Provide the [X, Y] coordinate of the cell's center where the given text is located.  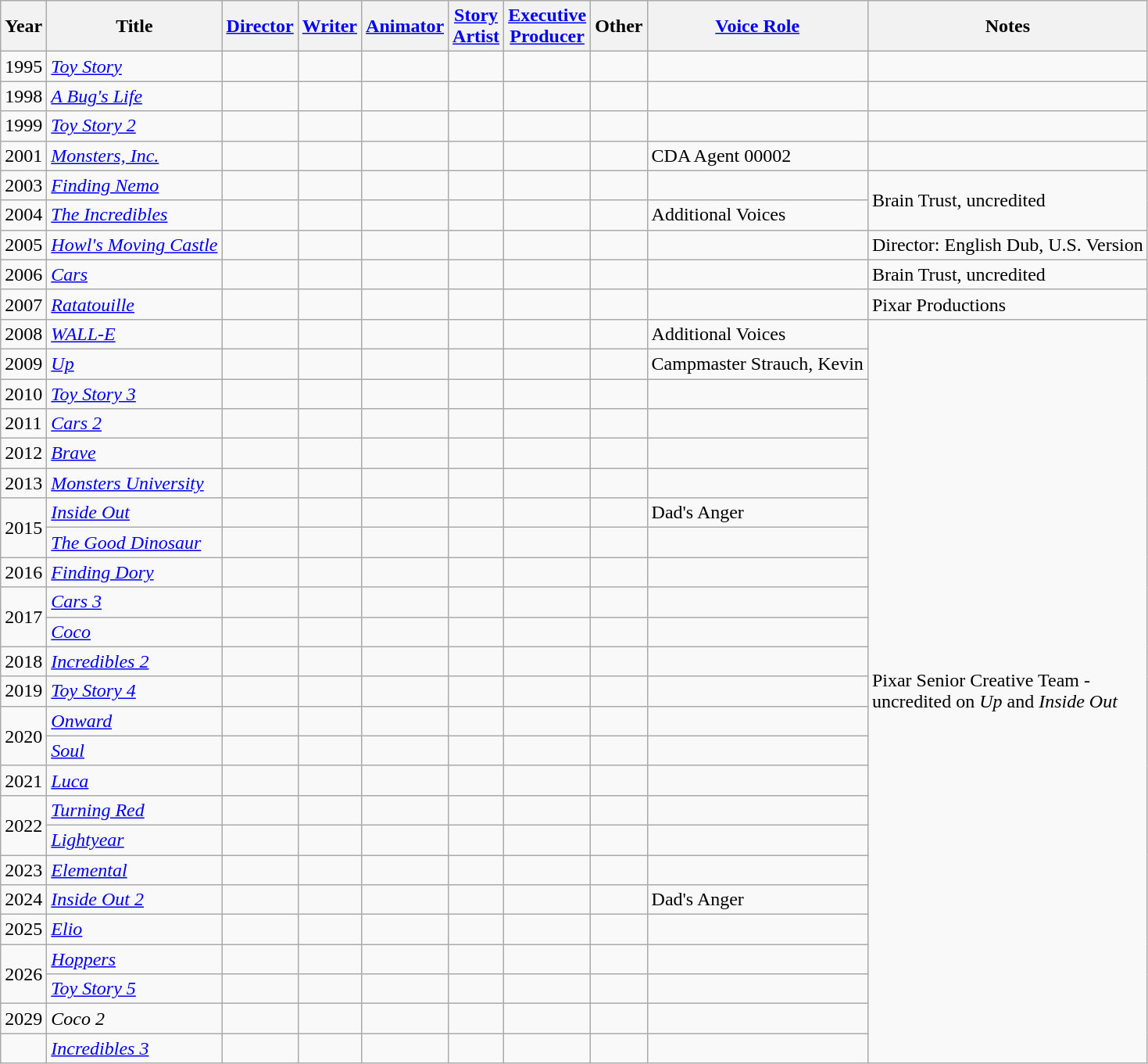
Other [619, 27]
Director: English Dub, U.S. Version [1007, 245]
Incredibles 2 [134, 661]
Year [23, 27]
2010 [23, 393]
Voice Role [757, 27]
Toy Story 4 [134, 691]
2006 [23, 274]
1995 [23, 66]
2019 [23, 691]
Turning Red [134, 810]
2013 [23, 483]
Lightyear [134, 840]
Monsters University [134, 483]
Director [259, 27]
2016 [23, 572]
Cars 3 [134, 602]
Pixar Productions [1007, 304]
Finding Dory [134, 572]
2022 [23, 825]
2015 [23, 528]
Elemental [134, 870]
Monsters, Inc. [134, 156]
2026 [23, 974]
Pixar Senior Creative Team - uncredited on Up and Inside Out [1007, 691]
2004 [23, 215]
2017 [23, 617]
The Incredibles [134, 215]
Ratatouille [134, 304]
Inside Out 2 [134, 900]
Writer [330, 27]
2021 [23, 780]
2011 [23, 424]
CDA Agent 00002 [757, 156]
Soul [134, 751]
Toy Story 2 [134, 126]
2007 [23, 304]
Onward [134, 721]
Howl's Moving Castle [134, 245]
Coco [134, 632]
Inside Out [134, 513]
1999 [23, 126]
2008 [23, 334]
2009 [23, 364]
2018 [23, 661]
Cars [134, 274]
A Bug's Life [134, 96]
2020 [23, 736]
1998 [23, 96]
ExecutiveProducer [547, 27]
2029 [23, 1019]
WALL-E [134, 334]
Incredibles 3 [134, 1048]
Notes [1007, 27]
Elio [134, 930]
2012 [23, 453]
2024 [23, 900]
StoryArtist [477, 27]
2005 [23, 245]
2025 [23, 930]
2023 [23, 870]
Cars 2 [134, 424]
Up [134, 364]
Toy Story 3 [134, 393]
Coco 2 [134, 1019]
2003 [23, 185]
Title [134, 27]
Brave [134, 453]
Toy Story [134, 66]
Toy Story 5 [134, 989]
Finding Nemo [134, 185]
Luca [134, 780]
Campmaster Strauch, Kevin [757, 364]
Hoppers [134, 959]
The Good Dinosaur [134, 543]
Animator [405, 27]
2001 [23, 156]
